Provide the (X, Y) coordinate of the cell's center where the given text is located.  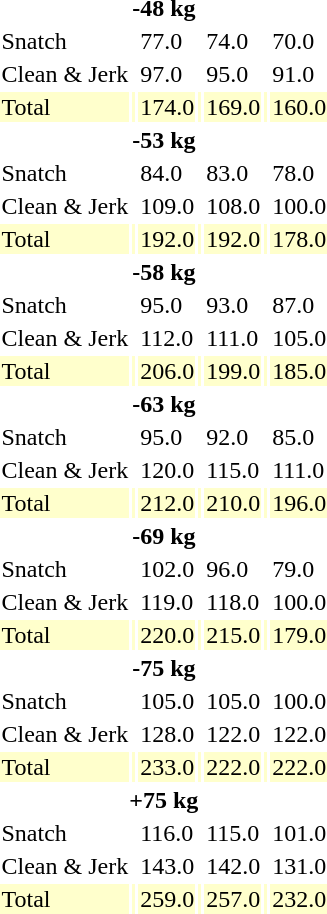
108.0 (234, 206)
92.0 (234, 437)
143.0 (168, 866)
222.0 (234, 767)
109.0 (168, 206)
83.0 (234, 173)
174.0 (168, 107)
118.0 (234, 602)
210.0 (234, 503)
257.0 (234, 899)
142.0 (234, 866)
102.0 (168, 569)
212.0 (168, 503)
233.0 (168, 767)
119.0 (168, 602)
169.0 (234, 107)
112.0 (168, 338)
93.0 (234, 305)
120.0 (168, 470)
215.0 (234, 635)
116.0 (168, 833)
206.0 (168, 371)
128.0 (168, 734)
259.0 (168, 899)
220.0 (168, 635)
77.0 (168, 41)
96.0 (234, 569)
97.0 (168, 74)
199.0 (234, 371)
84.0 (168, 173)
74.0 (234, 41)
111.0 (234, 338)
122.0 (234, 734)
